Output the [x, y] coordinate of the center of the cell containing the given text.  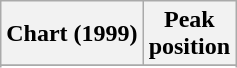
Chart (1999) [72, 34]
Peakposition [189, 34]
